Scan for the cell matching the given text and deliver its (x, y) coordinate at center. 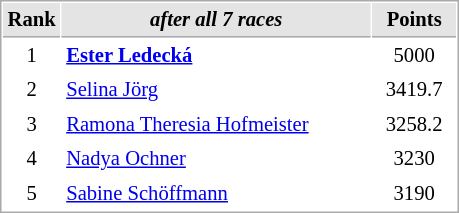
Nadya Ochner (216, 158)
after all 7 races (216, 20)
Points (414, 20)
3230 (414, 158)
3419.7 (414, 90)
Sabine Schöffmann (216, 194)
3258.2 (414, 124)
Selina Jörg (216, 90)
Rank (32, 20)
1 (32, 56)
2 (32, 90)
Ramona Theresia Hofmeister (216, 124)
5 (32, 194)
4 (32, 158)
Ester Ledecká (216, 56)
3 (32, 124)
3190 (414, 194)
5000 (414, 56)
